Provide the [X, Y] coordinate of the cell's center where the given text is located.  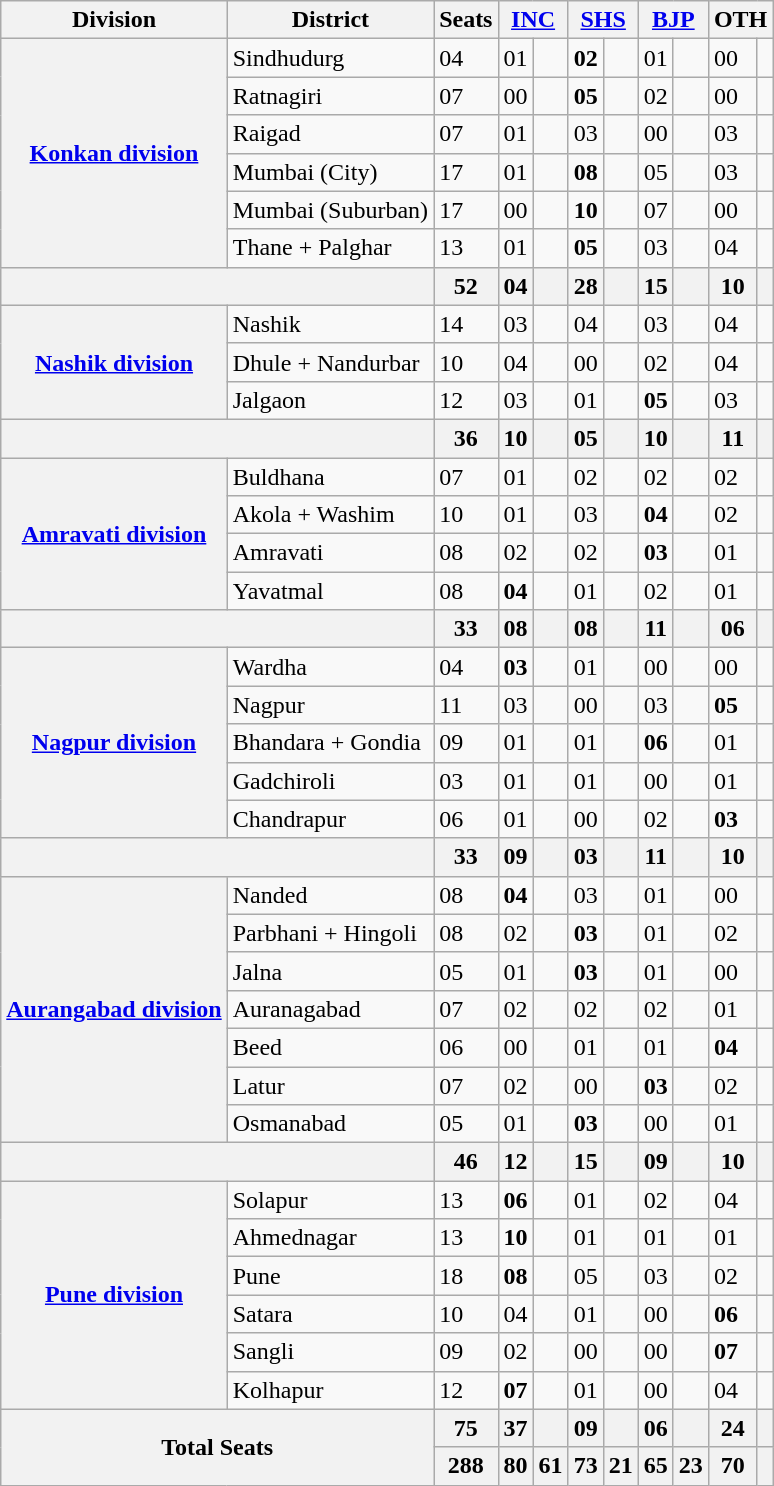
INC [533, 20]
BJP [673, 20]
28 [586, 286]
Mumbai (City) [330, 172]
Wardha [330, 667]
Mumbai (Suburban) [330, 210]
Kolhapur [330, 1390]
61 [550, 1466]
Nagpur division [114, 743]
24 [732, 1428]
Osmanabad [330, 1124]
36 [466, 438]
Parbhani + Hingoli [330, 933]
Amravati division [114, 534]
Bhandara + Gondia [330, 743]
Sangli [330, 1352]
Beed [330, 1047]
288 [466, 1466]
65 [656, 1466]
14 [466, 324]
SHS [603, 20]
Pune division [114, 1295]
Latur [330, 1085]
OTH [740, 20]
Ratnagiri [330, 96]
Chandrapur [330, 819]
75 [466, 1428]
Aurangabad division [114, 1009]
73 [586, 1466]
Jalna [330, 971]
Satara [330, 1314]
Nanded [330, 895]
Gadchiroli [330, 781]
Pune [330, 1276]
21 [620, 1466]
Yavatmal [330, 591]
Konkan division [114, 153]
Nashik [330, 324]
Raigad [330, 134]
46 [466, 1162]
80 [516, 1466]
23 [690, 1466]
Amravati [330, 553]
Akola + Washim [330, 515]
District [330, 20]
18 [466, 1276]
Seats [466, 20]
Dhule + Nandurbar [330, 362]
Ahmednagar [330, 1238]
Buldhana [330, 477]
Total Seats [218, 1447]
70 [732, 1466]
Jalgaon [330, 400]
37 [516, 1428]
Sindhudurg [330, 58]
Thane + Palghar [330, 248]
Auranagabad [330, 1009]
Nashik division [114, 362]
Division [114, 20]
Nagpur [330, 705]
Solapur [330, 1200]
52 [466, 286]
